Extract the [x, y] coordinate from the center of the cell holding the provided text.  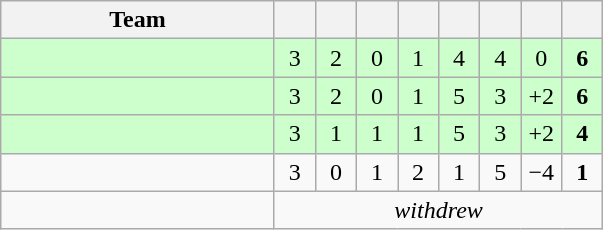
withdrew [438, 210]
Team [138, 20]
−4 [542, 172]
